Pinpoint the cell where the given text exists, returning its [X, Y] midpoint coordinate. 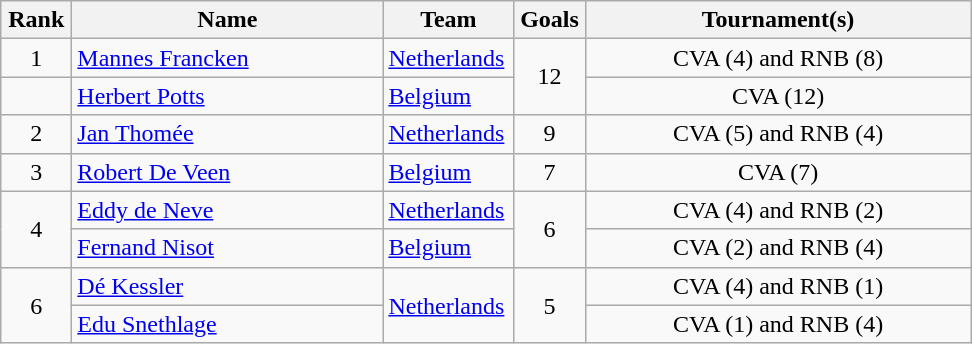
CVA (4) and RNB (1) [778, 286]
Edu Snethlage [228, 324]
12 [550, 77]
5 [550, 305]
Robert De Veen [228, 172]
CVA (7) [778, 172]
9 [550, 134]
CVA (4) and RNB (8) [778, 58]
Name [228, 20]
CVA (2) and RNB (4) [778, 248]
Rank [36, 20]
Goals [550, 20]
1 [36, 58]
2 [36, 134]
Eddy de Neve [228, 210]
7 [550, 172]
Fernand Nisot [228, 248]
4 [36, 229]
CVA (4) and RNB (2) [778, 210]
CVA (12) [778, 96]
Tournament(s) [778, 20]
Jan Thomée [228, 134]
CVA (1) and RNB (4) [778, 324]
3 [36, 172]
Mannes Francken [228, 58]
Herbert Potts [228, 96]
Dé Kessler [228, 286]
Team [448, 20]
CVA (5) and RNB (4) [778, 134]
